From the cell containing the given text, extract its center point as (X, Y) coordinate. 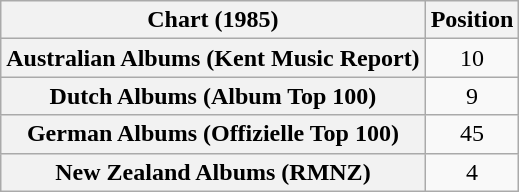
German Albums (Offizielle Top 100) (213, 134)
New Zealand Albums (RMNZ) (213, 172)
Position (472, 20)
Dutch Albums (Album Top 100) (213, 96)
10 (472, 58)
4 (472, 172)
Australian Albums (Kent Music Report) (213, 58)
9 (472, 96)
Chart (1985) (213, 20)
45 (472, 134)
